Return the (X, Y) coordinate for the center point of the cell that contains the specified text.  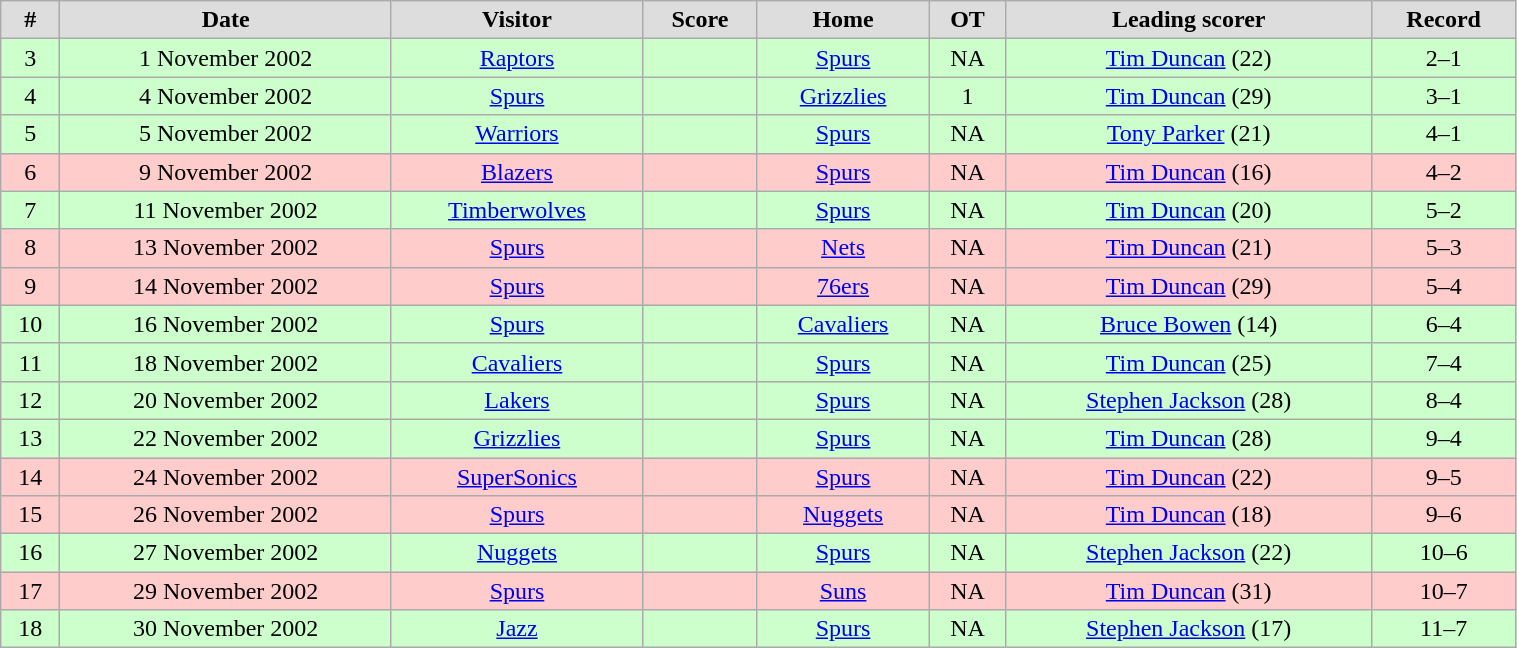
3–1 (1444, 96)
4–1 (1444, 134)
Leading scorer (1188, 20)
6–4 (1444, 324)
7–4 (1444, 362)
Tim Duncan (25) (1188, 362)
16 (30, 553)
20 November 2002 (226, 400)
Stephen Jackson (28) (1188, 400)
Tim Duncan (18) (1188, 515)
10–7 (1444, 591)
24 November 2002 (226, 477)
OT (968, 20)
13 November 2002 (226, 248)
SuperSonics (516, 477)
Tim Duncan (21) (1188, 248)
1 November 2002 (226, 58)
Tony Parker (21) (1188, 134)
Timberwolves (516, 210)
7 (30, 210)
14 November 2002 (226, 286)
12 (30, 400)
10–6 (1444, 553)
16 November 2002 (226, 324)
5 November 2002 (226, 134)
Tim Duncan (31) (1188, 591)
26 November 2002 (226, 515)
2–1 (1444, 58)
3 (30, 58)
Suns (843, 591)
9–6 (1444, 515)
4–2 (1444, 172)
6 (30, 172)
Lakers (516, 400)
14 (30, 477)
Blazers (516, 172)
8–4 (1444, 400)
Score (700, 20)
Tim Duncan (20) (1188, 210)
Home (843, 20)
11 (30, 362)
4 November 2002 (226, 96)
5 (30, 134)
27 November 2002 (226, 553)
# (30, 20)
5–3 (1444, 248)
8 (30, 248)
Nets (843, 248)
9–4 (1444, 438)
29 November 2002 (226, 591)
Stephen Jackson (17) (1188, 629)
18 (30, 629)
13 (30, 438)
9 (30, 286)
10 (30, 324)
5–2 (1444, 210)
76ers (843, 286)
Tim Duncan (28) (1188, 438)
Tim Duncan (16) (1188, 172)
Warriors (516, 134)
11–7 (1444, 629)
Stephen Jackson (22) (1188, 553)
30 November 2002 (226, 629)
Raptors (516, 58)
17 (30, 591)
Visitor (516, 20)
18 November 2002 (226, 362)
1 (968, 96)
22 November 2002 (226, 438)
5–4 (1444, 286)
15 (30, 515)
4 (30, 96)
Record (1444, 20)
Date (226, 20)
Jazz (516, 629)
9 November 2002 (226, 172)
9–5 (1444, 477)
11 November 2002 (226, 210)
Bruce Bowen (14) (1188, 324)
